Search for the cell housing the specified text and yield its (x, y) center coordinate. 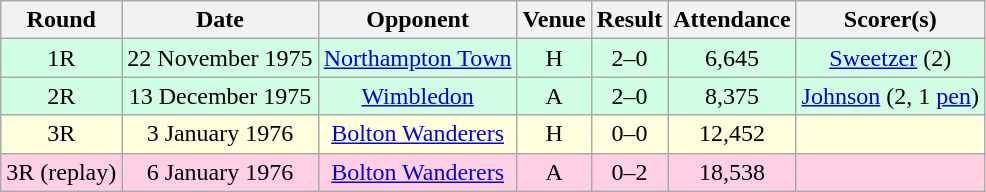
0–2 (629, 172)
Sweetzer (2) (890, 58)
Venue (554, 20)
Date (220, 20)
3R (62, 134)
Northampton Town (418, 58)
2R (62, 96)
8,375 (732, 96)
18,538 (732, 172)
Attendance (732, 20)
3R (replay) (62, 172)
Opponent (418, 20)
22 November 1975 (220, 58)
0–0 (629, 134)
13 December 1975 (220, 96)
6 January 1976 (220, 172)
6,645 (732, 58)
1R (62, 58)
Round (62, 20)
12,452 (732, 134)
3 January 1976 (220, 134)
Scorer(s) (890, 20)
Wimbledon (418, 96)
Johnson (2, 1 pen) (890, 96)
Result (629, 20)
